Extract the [X, Y] coordinate from the center of the cell holding the provided text.  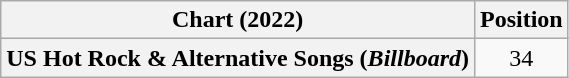
34 [521, 58]
Position [521, 20]
Chart (2022) [238, 20]
US Hot Rock & Alternative Songs (Billboard) [238, 58]
